Identify which cell holds the provided text, then report its [X, Y] central coordinate. 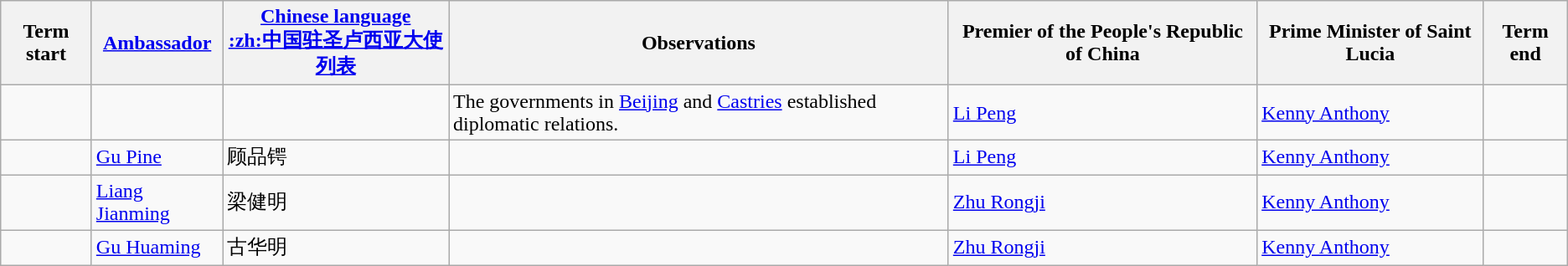
Premier of the People's Republic of China [1102, 43]
Liang Jianming [157, 202]
顾品锷 [336, 157]
Term end [1525, 43]
Chinese language:zh:中国驻圣卢西亚大使列表 [336, 43]
古华明 [336, 248]
梁健明 [336, 202]
Ambassador [157, 43]
The governments in Beijing and Castries established diplomatic relations. [699, 112]
Term start [47, 43]
Observations [699, 43]
Prime Minister of Saint Lucia [1370, 43]
Gu Pine [157, 157]
Gu Huaming [157, 248]
